Return (X, Y) of the center of cell containing provided text 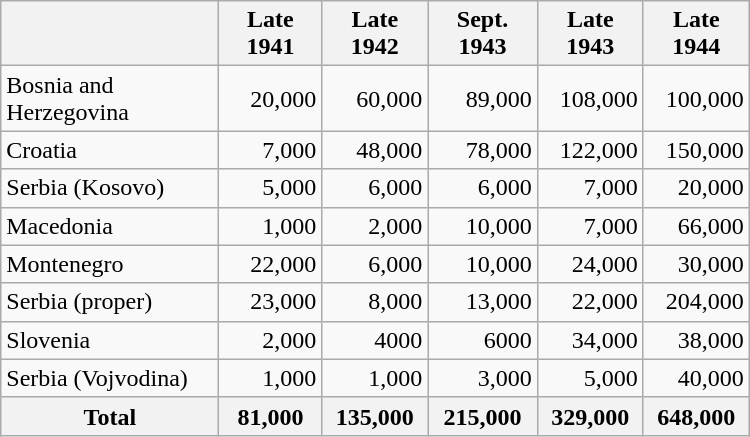
60,000 (375, 98)
78,000 (482, 150)
Serbia (proper) (110, 302)
329,000 (590, 416)
Montenegro (110, 264)
Late 1941 (270, 34)
4000 (375, 340)
135,000 (375, 416)
Sept. 1943 (482, 34)
Serbia (Kosovo) (110, 188)
Late 1942 (375, 34)
Late 1943 (590, 34)
Total (110, 416)
108,000 (590, 98)
81,000 (270, 416)
89,000 (482, 98)
Serbia (Vojvodina) (110, 378)
100,000 (696, 98)
122,000 (590, 150)
215,000 (482, 416)
6000 (482, 340)
34,000 (590, 340)
40,000 (696, 378)
648,000 (696, 416)
24,000 (590, 264)
23,000 (270, 302)
Slovenia (110, 340)
48,000 (375, 150)
30,000 (696, 264)
8,000 (375, 302)
150,000 (696, 150)
Late 1944 (696, 34)
66,000 (696, 226)
Bosnia and Herzegovina (110, 98)
204,000 (696, 302)
Croatia (110, 150)
13,000 (482, 302)
Macedonia (110, 226)
38,000 (696, 340)
3,000 (482, 378)
